Return the [x, y] coordinate for the center point of the cell that contains the specified text.  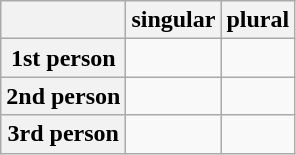
2nd person [64, 96]
plural [258, 20]
3rd person [64, 134]
singular [174, 20]
1st person [64, 58]
